Scan for the cell matching the given text and deliver its [x, y] coordinate at center. 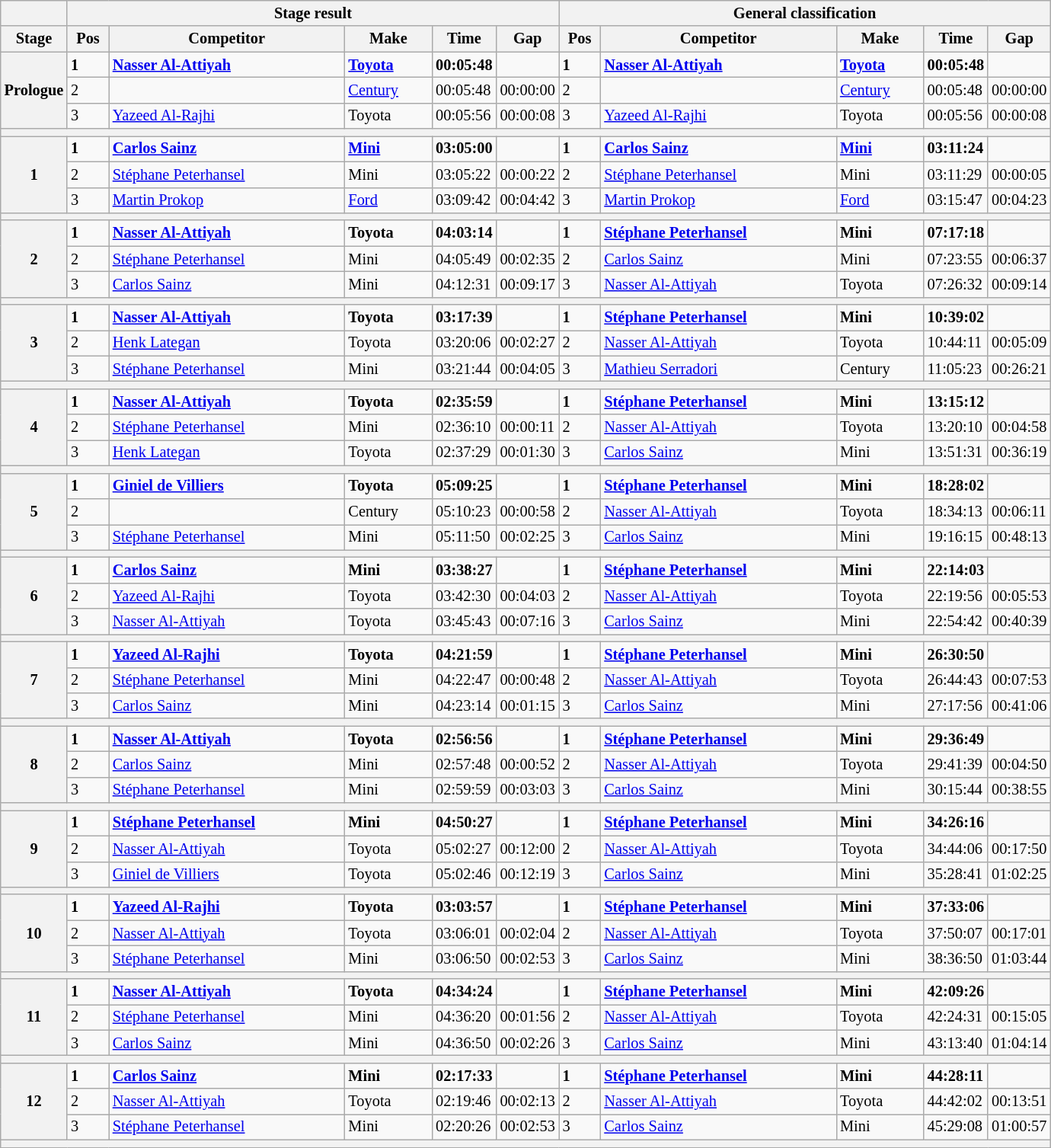
Prologue [34, 90]
Mathieu Serradori [718, 369]
General classification [805, 13]
00:00:11 [528, 427]
01:03:44 [1019, 958]
45:29:08 [956, 1127]
6 [34, 596]
00:02:26 [528, 1043]
18:34:13 [956, 511]
27:17:56 [956, 705]
00:01:15 [528, 705]
00:04:05 [528, 369]
04:05:49 [464, 259]
03:42:30 [464, 596]
00:07:16 [528, 622]
00:17:50 [1019, 849]
11 [34, 1018]
03:05:22 [464, 174]
00:09:17 [528, 284]
02:59:59 [464, 790]
00:48:13 [1019, 537]
04:50:27 [464, 823]
11:05:23 [956, 369]
00:00:58 [528, 511]
00:00:52 [528, 764]
00:02:13 [528, 1102]
37:33:06 [956, 907]
00:36:19 [1019, 452]
00:02:04 [528, 933]
00:04:03 [528, 596]
04:34:24 [464, 992]
04:36:20 [464, 1017]
34:44:06 [956, 849]
00:06:37 [1019, 259]
00:04:58 [1019, 427]
22:14:03 [956, 570]
29:36:49 [956, 739]
44:28:11 [956, 1076]
02:20:26 [464, 1127]
01:04:14 [1019, 1043]
03:09:42 [464, 200]
4 [34, 427]
03:06:50 [464, 958]
03:15:47 [956, 200]
00:02:25 [528, 537]
02:56:56 [464, 739]
10:39:02 [956, 318]
26:30:50 [956, 654]
01:00:57 [1019, 1127]
35:28:41 [956, 875]
10:44:11 [956, 343]
03:11:24 [956, 149]
10 [34, 932]
42:24:31 [956, 1017]
00:07:53 [1019, 680]
00:06:11 [1019, 511]
04:36:50 [464, 1043]
05:11:50 [464, 537]
00:01:30 [528, 452]
42:09:26 [956, 992]
05:10:23 [464, 511]
44:42:02 [956, 1102]
00:40:39 [1019, 622]
02:37:29 [464, 452]
04:23:14 [464, 705]
37:50:07 [956, 933]
13:15:12 [956, 401]
02:36:10 [464, 427]
30:15:44 [956, 790]
22:54:42 [956, 622]
00:01:56 [528, 1017]
00:26:21 [1019, 369]
03:05:00 [464, 149]
00:04:42 [528, 200]
01:02:25 [1019, 875]
02:19:46 [464, 1102]
00:00:22 [528, 174]
Stage result [313, 13]
04:03:14 [464, 233]
05:02:46 [464, 875]
04:12:31 [464, 284]
00:05:09 [1019, 343]
07:23:55 [956, 259]
02:57:48 [464, 764]
03:17:39 [464, 318]
03:03:57 [464, 907]
04:21:59 [464, 654]
02:17:33 [464, 1076]
13:51:31 [956, 452]
07:26:32 [956, 284]
03:20:06 [464, 343]
00:41:06 [1019, 705]
34:26:16 [956, 823]
5 [34, 512]
00:09:14 [1019, 284]
43:13:40 [956, 1043]
00:12:00 [528, 849]
00:15:05 [1019, 1017]
38:36:50 [956, 958]
00:05:53 [1019, 596]
05:02:27 [464, 849]
07:17:18 [956, 233]
7 [34, 680]
00:00:48 [528, 680]
00:04:50 [1019, 764]
04:22:47 [464, 680]
18:28:02 [956, 486]
03:06:01 [464, 933]
00:03:03 [528, 790]
26:44:43 [956, 680]
9 [34, 849]
8 [34, 765]
00:02:27 [528, 343]
12 [34, 1102]
00:04:23 [1019, 200]
00:02:35 [528, 259]
00:12:19 [528, 875]
02:35:59 [464, 401]
03:21:44 [464, 369]
19:16:15 [956, 537]
05:09:25 [464, 486]
00:13:51 [1019, 1102]
00:00:05 [1019, 174]
03:11:29 [956, 174]
29:41:39 [956, 764]
00:38:55 [1019, 790]
22:19:56 [956, 596]
13:20:10 [956, 427]
03:45:43 [464, 622]
00:17:01 [1019, 933]
03:38:27 [464, 570]
Stage [34, 39]
